Determine the (x, y) coordinate at the center of the cell enclosing the given text.  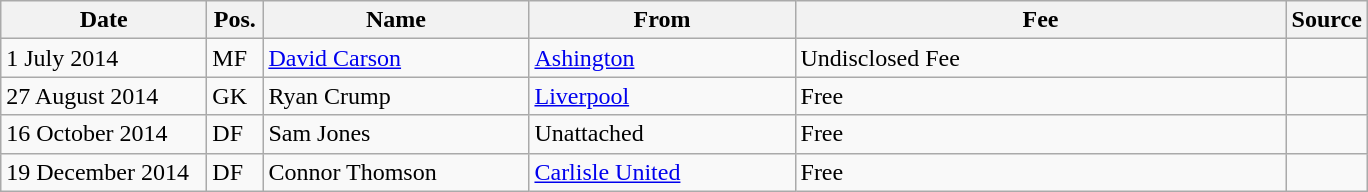
MF (235, 58)
GK (235, 96)
Source (1326, 20)
27 August 2014 (104, 96)
Sam Jones (396, 134)
From (662, 20)
Carlisle United (662, 172)
19 December 2014 (104, 172)
1 July 2014 (104, 58)
Ryan Crump (396, 96)
Liverpool (662, 96)
Connor Thomson (396, 172)
Undisclosed Fee (1040, 58)
Ashington (662, 58)
16 October 2014 (104, 134)
David Carson (396, 58)
Name (396, 20)
Date (104, 20)
Fee (1040, 20)
Pos. (235, 20)
Unattached (662, 134)
